Identify which cell holds the provided text, then report its (X, Y) central coordinate. 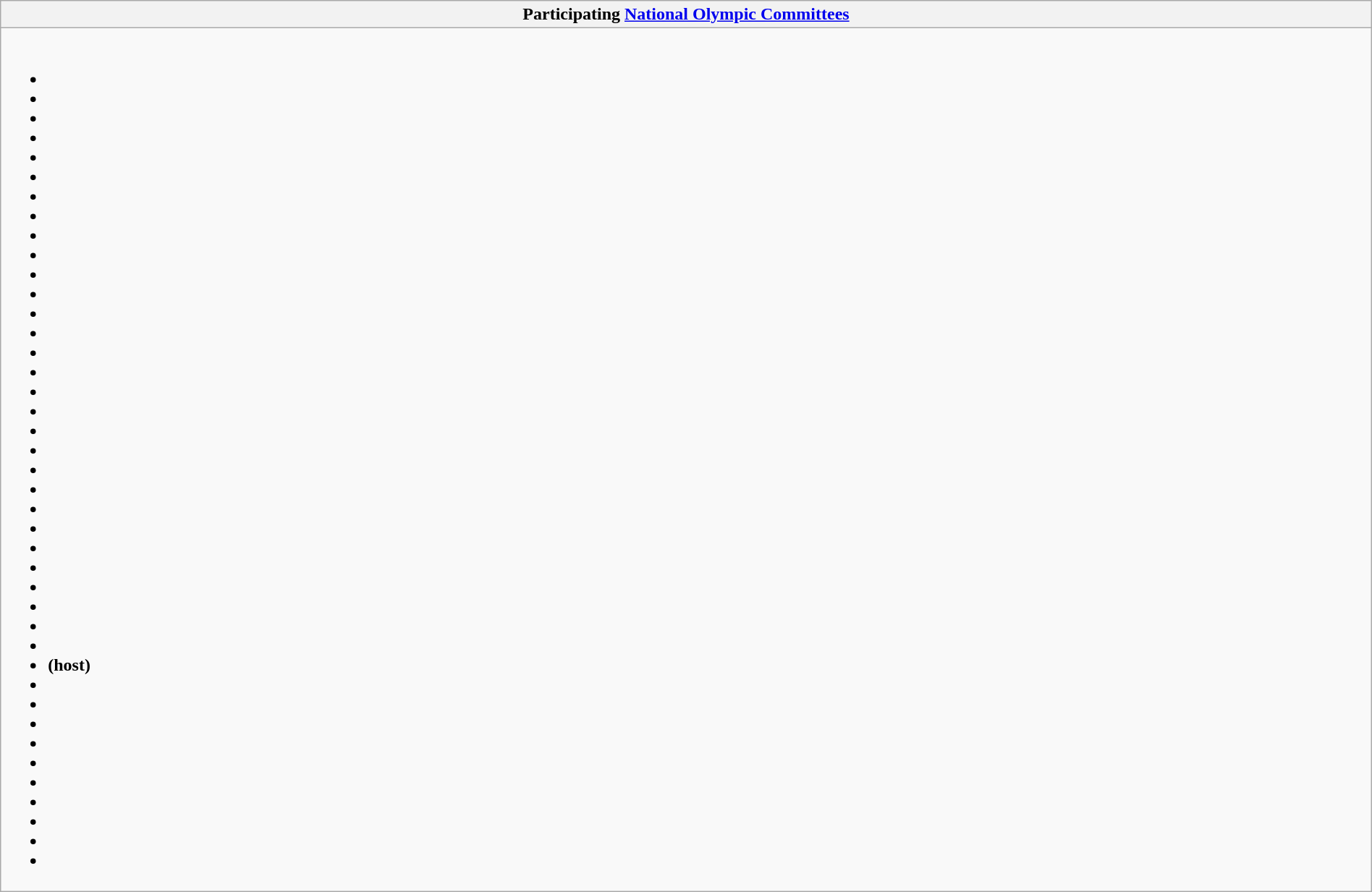
(host) (686, 460)
Participating National Olympic Committees (686, 14)
